Extract the [x, y] coordinate from the center of the cell holding the provided text.  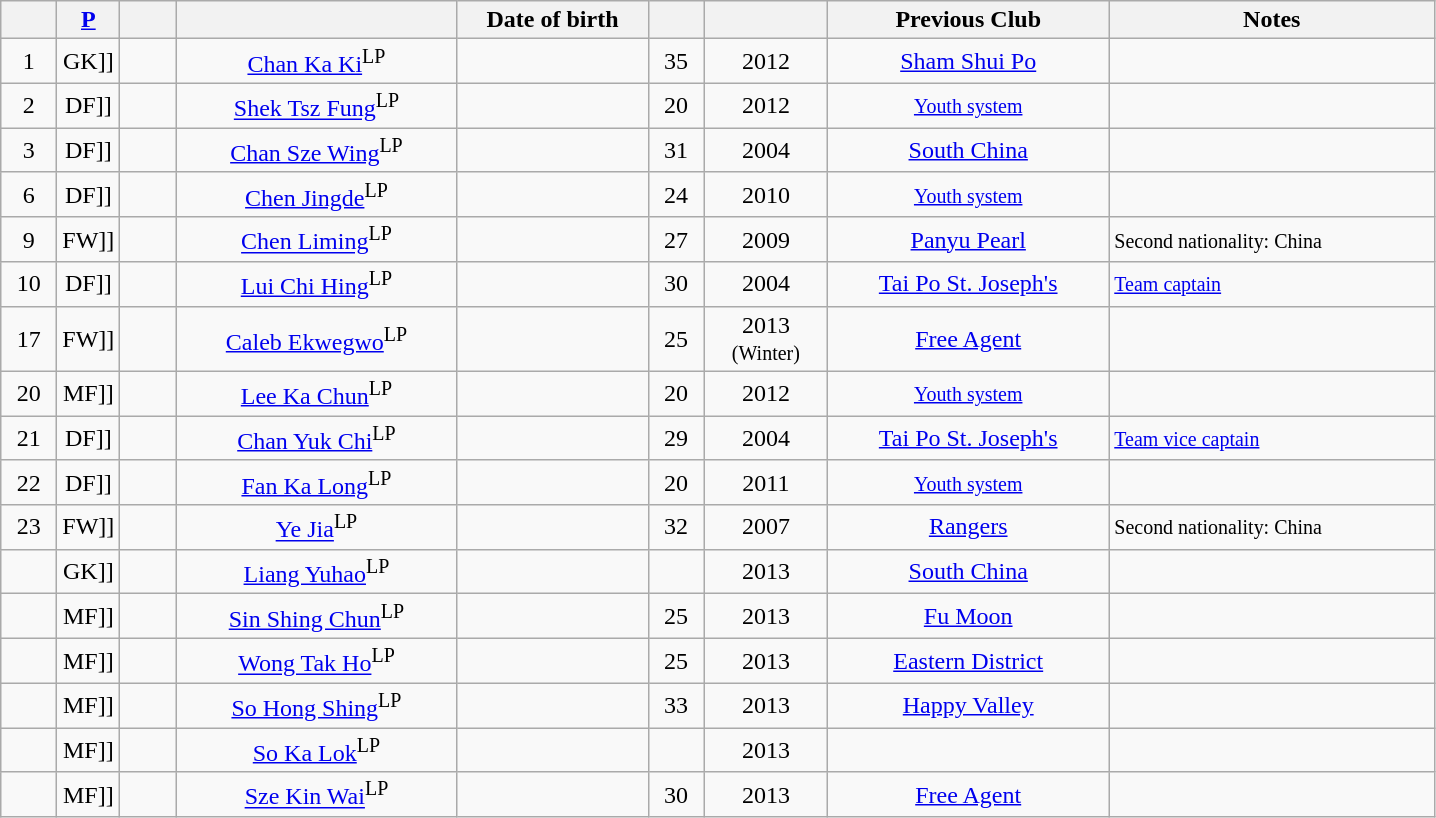
6 [29, 194]
9 [29, 240]
10 [29, 284]
Ye JiaLP [316, 528]
Previous Club [968, 20]
Chan Yuk ChiLP [316, 438]
Panyu Pearl [968, 240]
32 [676, 528]
Lee Ka ChunLP [316, 394]
33 [676, 706]
27 [676, 240]
2011 [766, 482]
Chen JingdeLP [316, 194]
24 [676, 194]
2013 (Winter) [766, 338]
Team captain [1272, 284]
21 [29, 438]
Fan Ka LongLP [316, 482]
Rangers [968, 528]
Sze Kin WaiLP [316, 794]
Liang YuhaoLP [316, 572]
3 [29, 150]
31 [676, 150]
Chan Sze WingLP [316, 150]
23 [29, 528]
2007 [766, 528]
So Ka LokLP [316, 750]
1 [29, 62]
So Hong ShingLP [316, 706]
Wong Tak HoLP [316, 662]
Fu Moon [968, 616]
Caleb EkwegwoLP [316, 338]
Team vice captain [1272, 438]
Date of birth [552, 20]
Chen LimingLP [316, 240]
Shek Tsz FungLP [316, 106]
Eastern District [968, 662]
Notes [1272, 20]
35 [676, 62]
2010 [766, 194]
Happy Valley [968, 706]
17 [29, 338]
P [88, 20]
Chan Ka KiLP [316, 62]
2 [29, 106]
Sham Shui Po [968, 62]
2009 [766, 240]
29 [676, 438]
Sin Shing ChunLP [316, 616]
Lui Chi HingLP [316, 284]
22 [29, 482]
